Scan for the cell matching the given text and deliver its (x, y) coordinate at center. 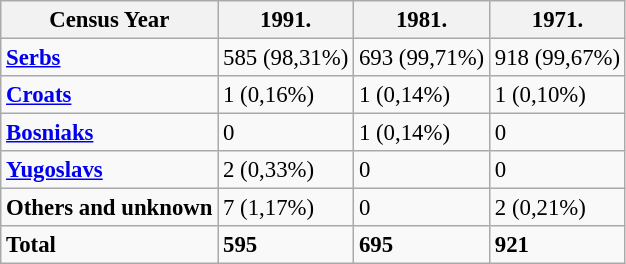
1 (0,16%) (286, 95)
693 (99,71%) (422, 58)
1981. (422, 20)
Others and unknown (110, 208)
595 (286, 245)
1 (0,10%) (558, 95)
1991. (286, 20)
918 (99,67%) (558, 58)
Census Year (110, 20)
2 (0,21%) (558, 208)
Serbs (110, 58)
1971. (558, 20)
Croats (110, 95)
2 (0,33%) (286, 170)
585 (98,31%) (286, 58)
921 (558, 245)
Total (110, 245)
695 (422, 245)
Yugoslavs (110, 170)
7 (1,17%) (286, 208)
Bosniaks (110, 133)
